Extract the [X, Y] coordinate from the center of the cell holding the provided text.  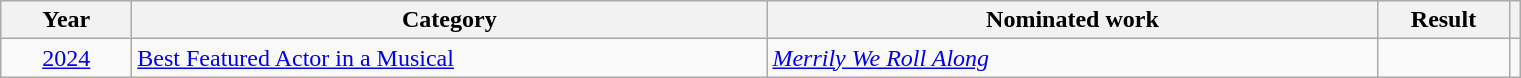
Merrily We Roll Along [1072, 58]
Category [450, 20]
2024 [66, 58]
Result [1444, 20]
Year [66, 20]
Nominated work [1072, 20]
Best Featured Actor in a Musical [450, 58]
